Search for the cell housing the specified text and yield its (x, y) center coordinate. 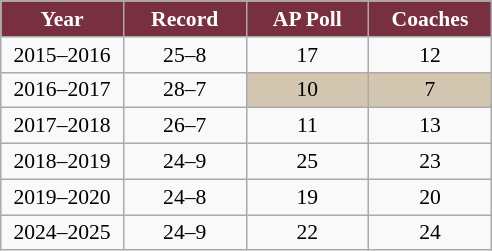
10 (308, 90)
2024–2025 (62, 233)
20 (430, 197)
24 (430, 233)
Year (62, 19)
2018–2019 (62, 162)
25 (308, 162)
19 (308, 197)
2019–2020 (62, 197)
AP Poll (308, 19)
2015–2016 (62, 55)
13 (430, 126)
2016–2017 (62, 90)
2017–2018 (62, 126)
28–7 (184, 90)
7 (430, 90)
25–8 (184, 55)
11 (308, 126)
24–8 (184, 197)
Record (184, 19)
26–7 (184, 126)
17 (308, 55)
Coaches (430, 19)
22 (308, 233)
23 (430, 162)
12 (430, 55)
